Return (x, y) of the center of cell containing provided text 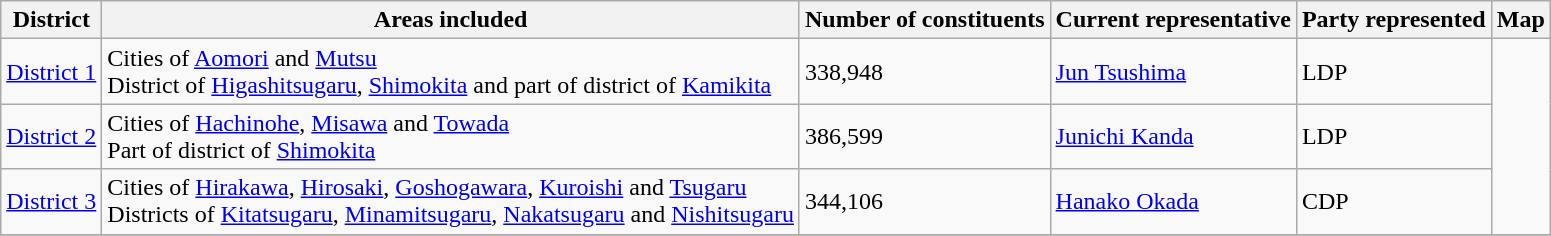
District (52, 20)
386,599 (924, 136)
District 1 (52, 72)
Areas included (451, 20)
338,948 (924, 72)
Current representative (1173, 20)
344,106 (924, 202)
Junichi Kanda (1173, 136)
Party represented (1394, 20)
Cities of Hirakawa, Hirosaki, Goshogawara, Kuroishi and TsugaruDistricts of Kitatsugaru, Minamitsugaru, Nakatsugaru and Nishitsugaru (451, 202)
District 3 (52, 202)
CDP (1394, 202)
Cities of Aomori and MutsuDistrict of Higashitsugaru, Shimokita and part of district of Kamikita (451, 72)
Cities of Hachinohe, Misawa and TowadaPart of district of Shimokita (451, 136)
Hanako Okada (1173, 202)
Map (1520, 20)
Jun Tsushima (1173, 72)
Number of constituents (924, 20)
District 2 (52, 136)
